Return the [x, y] coordinate for the center point of the cell that contains the specified text.  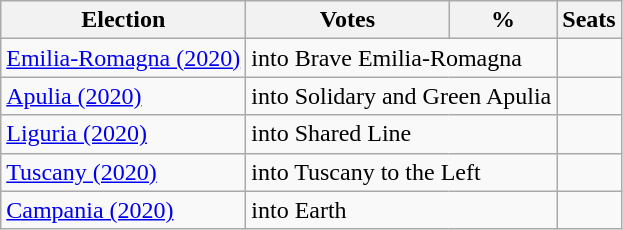
Seats [589, 20]
into Shared Line [402, 134]
Campania (2020) [124, 210]
into Earth [402, 210]
Liguria (2020) [124, 134]
% [503, 20]
into Brave Emilia-Romagna [402, 58]
Election [124, 20]
Tuscany (2020) [124, 172]
into Tuscany to the Left [402, 172]
Votes [348, 20]
Emilia-Romagna (2020) [124, 58]
into Solidary and Green Apulia [402, 96]
Apulia (2020) [124, 96]
